Capture the cell that displays the provided text and extract its (x, y) central coordinate. 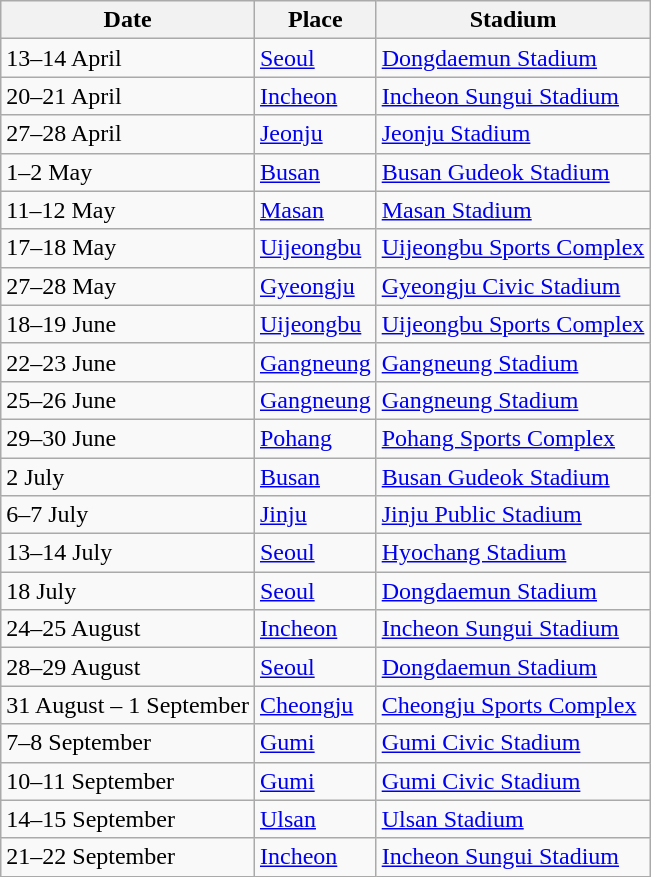
Pohang Sports Complex (513, 438)
22–23 June (128, 362)
Place (315, 20)
Masan (315, 210)
Date (128, 20)
10–11 September (128, 781)
1–2 May (128, 172)
24–25 August (128, 629)
28–29 August (128, 667)
Ulsan (315, 819)
27–28 May (128, 286)
Hyochang Stadium (513, 553)
14–15 September (128, 819)
Cheongju Sports Complex (513, 705)
20–21 April (128, 96)
27–28 April (128, 134)
21–22 September (128, 857)
25–26 June (128, 400)
Jeonju Stadium (513, 134)
6–7 July (128, 515)
18 July (128, 591)
18–19 June (128, 324)
31 August – 1 September (128, 705)
Ulsan Stadium (513, 819)
Jeonju (315, 134)
Gyeongju Civic Stadium (513, 286)
13–14 July (128, 553)
Stadium (513, 20)
7–8 September (128, 743)
Pohang (315, 438)
Jinju Public Stadium (513, 515)
Cheongju (315, 705)
29–30 June (128, 438)
Masan Stadium (513, 210)
13–14 April (128, 58)
Gyeongju (315, 286)
17–18 May (128, 248)
2 July (128, 477)
11–12 May (128, 210)
Jinju (315, 515)
